Locate the cell with the specified text and output its (x, y) center coordinate. 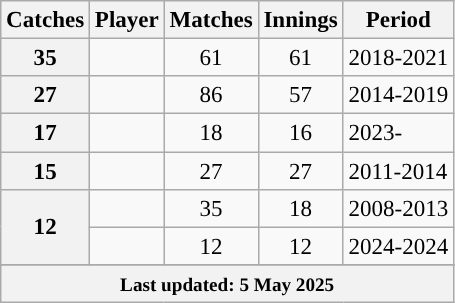
Matches (211, 20)
2023- (398, 133)
Last updated: 5 May 2025 (228, 284)
2014-2019 (398, 95)
2018-2021 (398, 58)
15 (46, 171)
17 (46, 133)
Player (128, 20)
Period (398, 20)
2008-2013 (398, 209)
Catches (46, 20)
Innings (300, 20)
2024-2024 (398, 246)
16 (300, 133)
86 (211, 95)
57 (300, 95)
2011-2014 (398, 171)
